Extract the [X, Y] coordinate from the center of the cell holding the provided text.  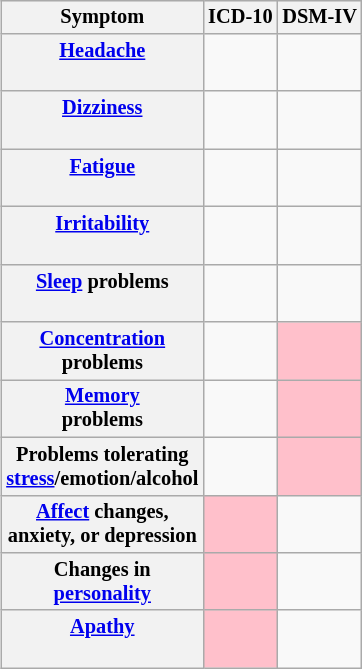
Irritability [102, 236]
Fatigue [102, 178]
Dizziness [102, 120]
Problems tolerating stress/emotion/alcohol [102, 466]
Sleep problems [102, 293]
Headache [102, 63]
DSM-IV [319, 17]
Concentration problems [102, 351]
Symptom [102, 17]
ICD-10 [240, 17]
Affect changes, anxiety, or depression [102, 524]
Memory problems [102, 409]
Apathy [102, 639]
Changes in personality [102, 582]
